Identify which cell holds the provided text, then report its (X, Y) central coordinate. 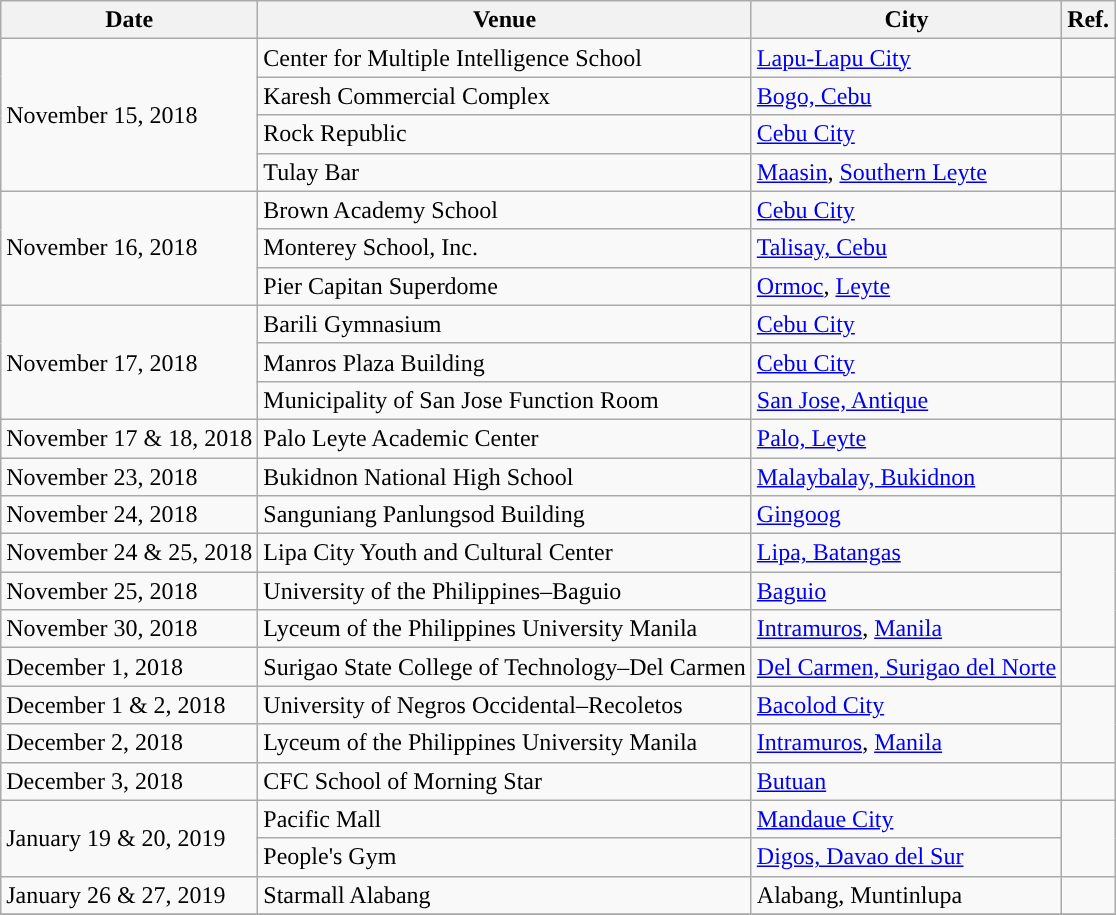
Karesh Commercial Complex (505, 96)
Palo Leyte Academic Center (505, 438)
November 24, 2018 (130, 515)
University of Negros Occidental–Recoletos (505, 705)
Rock Republic (505, 134)
Lipa, Batangas (906, 553)
November 15, 2018 (130, 115)
Monterey School, Inc. (505, 248)
Brown Academy School (505, 210)
Bukidnon National High School (505, 477)
Talisay, Cebu (906, 248)
Alabang, Muntinlupa (906, 895)
Surigao State College of Technology–Del Carmen (505, 667)
Ref. (1088, 20)
Maasin, Southern Leyte (906, 172)
CFC School of Morning Star (505, 781)
Sanguniang Panlungsod Building (505, 515)
January 19 & 20, 2019 (130, 838)
Venue (505, 20)
University of the Philippines–Baguio (505, 591)
City (906, 20)
Gingoog (906, 515)
Bogo, Cebu (906, 96)
Starmall Alabang (505, 895)
December 2, 2018 (130, 743)
Lipa City Youth and Cultural Center (505, 553)
December 1 & 2, 2018 (130, 705)
Manros Plaza Building (505, 362)
Municipality of San Jose Function Room (505, 400)
December 3, 2018 (130, 781)
January 26 & 27, 2019 (130, 895)
Lapu-Lapu City (906, 58)
Center for Multiple Intelligence School (505, 58)
Mandaue City (906, 819)
November 16, 2018 (130, 248)
Bacolod City (906, 705)
Palo, Leyte (906, 438)
San Jose, Antique (906, 400)
Digos, Davao del Sur (906, 857)
Ormoc, Leyte (906, 286)
Date (130, 20)
November 30, 2018 (130, 629)
Tulay Bar (505, 172)
Pier Capitan Superdome (505, 286)
November 23, 2018 (130, 477)
Del Carmen, Surigao del Norte (906, 667)
November 17 & 18, 2018 (130, 438)
Butuan (906, 781)
People's Gym (505, 857)
November 17, 2018 (130, 362)
November 25, 2018 (130, 591)
November 24 & 25, 2018 (130, 553)
Malaybalay, Bukidnon (906, 477)
Barili Gymnasium (505, 324)
Pacific Mall (505, 819)
December 1, 2018 (130, 667)
Baguio (906, 591)
